Return the (X, Y) coordinate for the center point of the cell that contains the specified text.  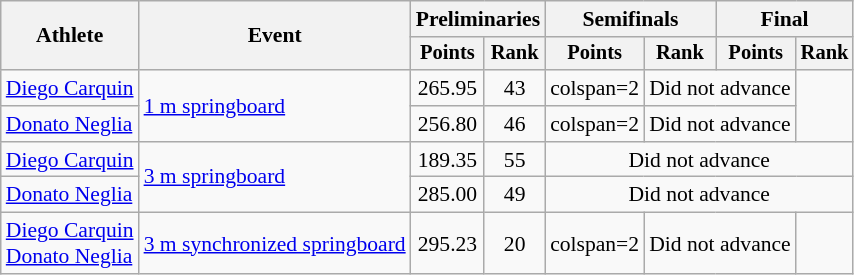
49 (514, 195)
1 m springboard (275, 106)
Final (785, 19)
55 (514, 160)
295.23 (448, 244)
265.95 (448, 88)
Semifinals (630, 19)
Event (275, 36)
3 m springboard (275, 178)
256.80 (448, 124)
3 m synchronized springboard (275, 244)
46 (514, 124)
43 (514, 88)
20 (514, 244)
Diego CarquinDonato Neglia (70, 244)
285.00 (448, 195)
Athlete (70, 36)
189.35 (448, 160)
Preliminaries (478, 19)
